Scan for the cell matching the given text and deliver its [x, y] coordinate at center. 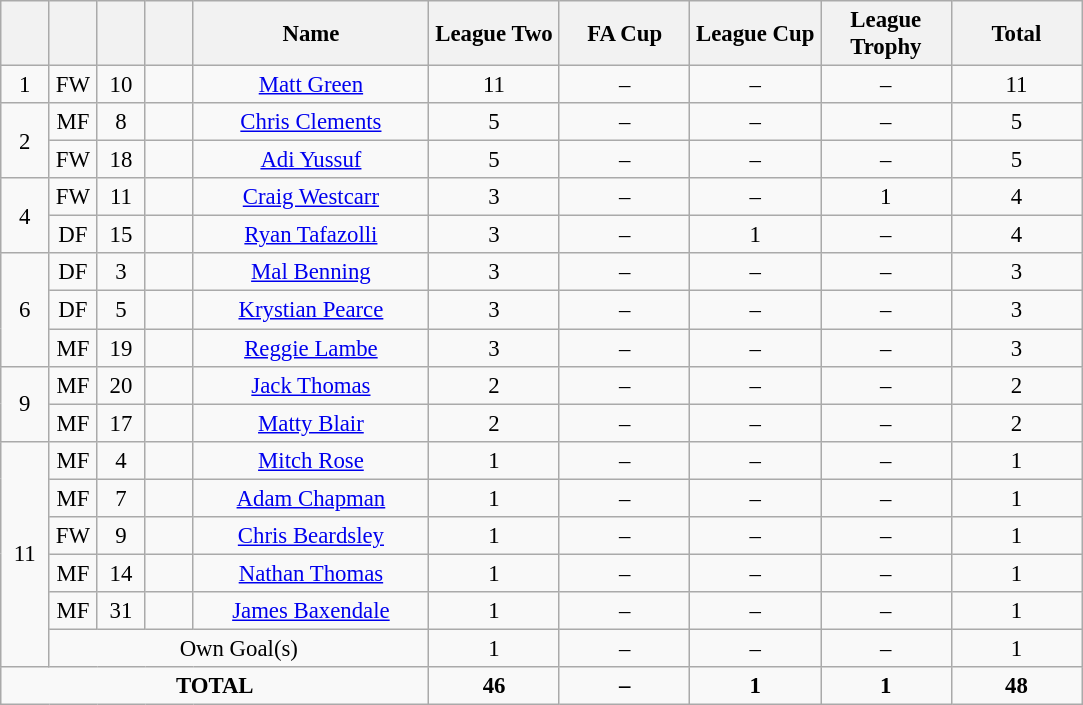
Adam Chapman [311, 498]
15 [121, 235]
31 [121, 611]
League Two [494, 34]
Mitch Rose [311, 460]
TOTAL [215, 686]
8 [121, 122]
Own Goal(s) [239, 648]
League Cup [756, 34]
Chris Clements [311, 122]
17 [121, 423]
7 [121, 498]
James Baxendale [311, 611]
Adi Yussuf [311, 160]
Krystian Pearce [311, 310]
Nathan Thomas [311, 573]
14 [121, 573]
Ryan Tafazolli [311, 235]
19 [121, 348]
Chris Beardsley [311, 536]
Jack Thomas [311, 385]
46 [494, 686]
Craig Westcarr [311, 197]
Mal Benning [311, 273]
48 [1016, 686]
Matt Green [311, 85]
6 [25, 310]
20 [121, 385]
Name [311, 34]
18 [121, 160]
10 [121, 85]
Total [1016, 34]
Matty Blair [311, 423]
FA Cup [624, 34]
League Trophy [886, 34]
Reggie Lambe [311, 348]
